Return the (X, Y) coordinate for the center point of the cell that contains the specified text.  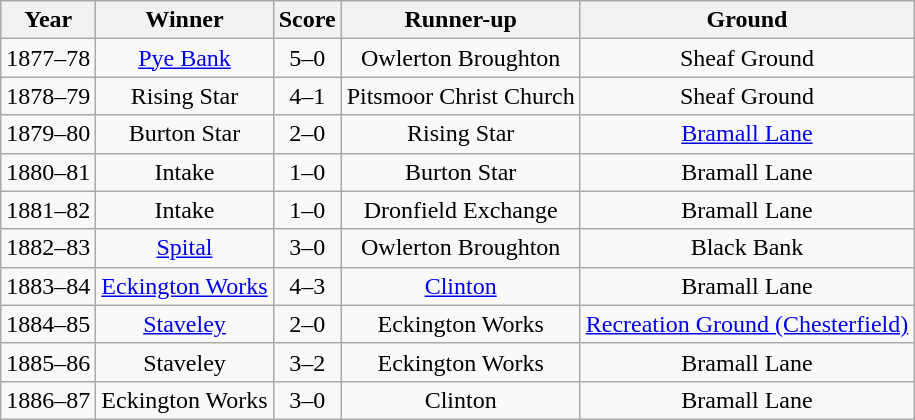
Pye Bank (184, 58)
1878–79 (48, 96)
1879–80 (48, 134)
1881–82 (48, 210)
Pitsmoor Christ Church (460, 96)
4–3 (307, 286)
1883–84 (48, 286)
Black Bank (747, 248)
Recreation Ground (Chesterfield) (747, 324)
5–0 (307, 58)
Spital (184, 248)
Runner-up (460, 20)
Dronfield Exchange (460, 210)
1877–78 (48, 58)
3–2 (307, 362)
1885–86 (48, 362)
1886–87 (48, 400)
Score (307, 20)
1882–83 (48, 248)
Ground (747, 20)
4–1 (307, 96)
Winner (184, 20)
1884–85 (48, 324)
Year (48, 20)
1880–81 (48, 172)
